Find where the given text appears and provide that cell's center as (X, Y) coordinate. 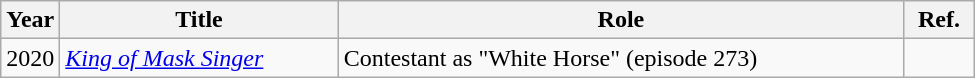
Ref. (940, 20)
King of Mask Singer (199, 58)
2020 (30, 58)
Title (199, 20)
Contestant as "White Horse" (episode 273) (620, 58)
Role (620, 20)
Year (30, 20)
